Provide the (x, y) coordinate of the cell's center where the given text is located.  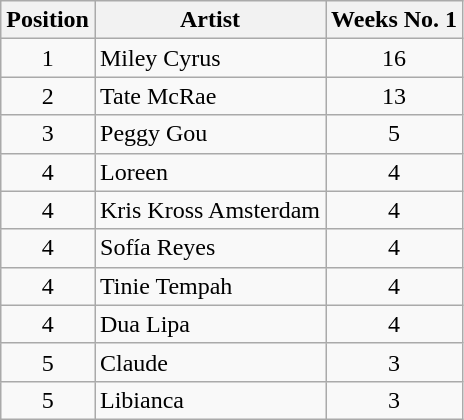
Loreen (210, 172)
Tate McRae (210, 96)
Artist (210, 20)
Libianca (210, 400)
13 (394, 96)
Sofía Reyes (210, 248)
Claude (210, 362)
Weeks No. 1 (394, 20)
Dua Lipa (210, 324)
Tinie Tempah (210, 286)
16 (394, 58)
2 (48, 96)
Peggy Gou (210, 134)
1 (48, 58)
Kris Kross Amsterdam (210, 210)
Miley Cyrus (210, 58)
Position (48, 20)
